Output the [x, y] coordinate of the center of the cell containing the given text.  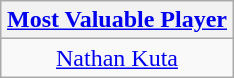
Nathan Kuta [116, 58]
Most Valuable Player [116, 20]
